Return the (x, y) coordinate for the center point of the cell that contains the specified text.  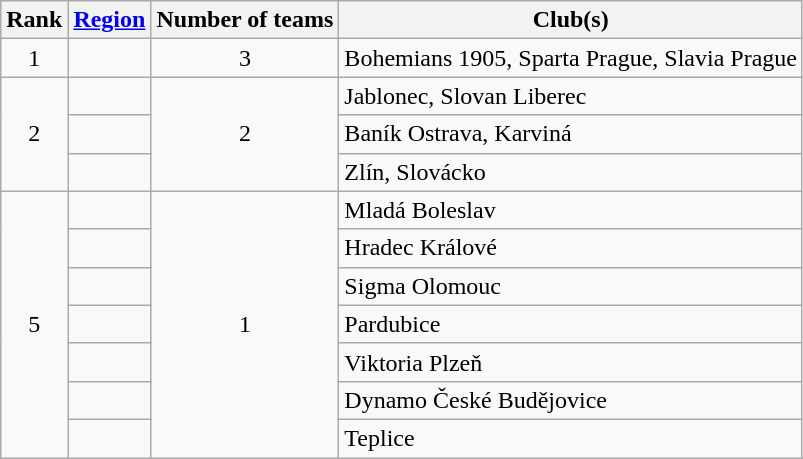
Hradec Králové (571, 248)
Number of teams (245, 20)
Club(s) (571, 20)
Teplice (571, 438)
Region (110, 20)
Mladá Boleslav (571, 210)
Rank (34, 20)
Dynamo České Budějovice (571, 400)
Viktoria Plzeň (571, 362)
Pardubice (571, 324)
Jablonec, Slovan Liberec (571, 96)
5 (34, 324)
Zlín, Slovácko (571, 172)
Bohemians 1905, Sparta Prague, Slavia Prague (571, 58)
Sigma Olomouc (571, 286)
Baník Ostrava, Karviná (571, 134)
3 (245, 58)
